Determine the [x, y] coordinate at the center of the cell enclosing the given text.  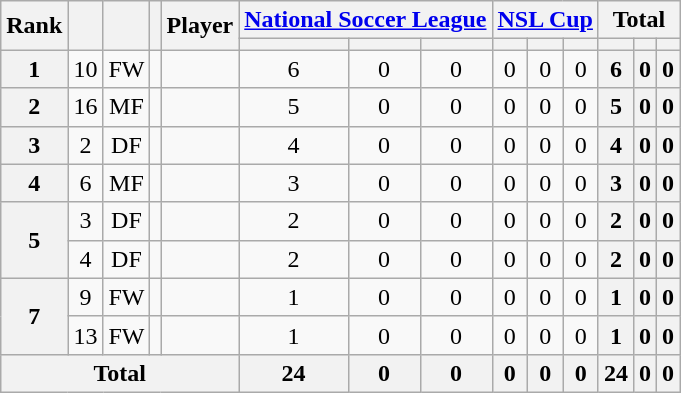
NSL Cup [545, 20]
13 [86, 335]
10 [86, 69]
16 [86, 107]
Player [200, 26]
7 [34, 316]
9 [86, 297]
Rank [34, 26]
National Soccer League [366, 20]
